Locate the cell with the specified text and output its [X, Y] center coordinate. 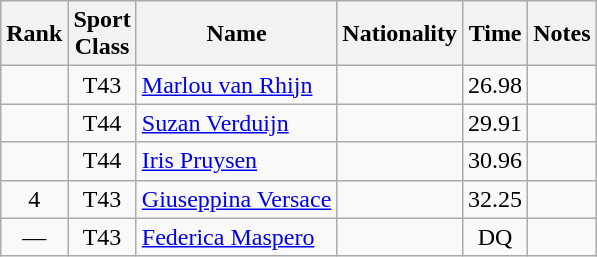
SportClass [102, 34]
29.91 [496, 123]
Rank [34, 34]
Federica Maspero [236, 237]
26.98 [496, 85]
Iris Pruysen [236, 161]
— [34, 237]
Name [236, 34]
30.96 [496, 161]
4 [34, 199]
Nationality [400, 34]
32.25 [496, 199]
Marlou van Rhijn [236, 85]
Giuseppina Versace [236, 199]
DQ [496, 237]
Time [496, 34]
Notes [562, 34]
Suzan Verduijn [236, 123]
